For the text-containing cell, return its midpoint in (x, y) coordinate format. 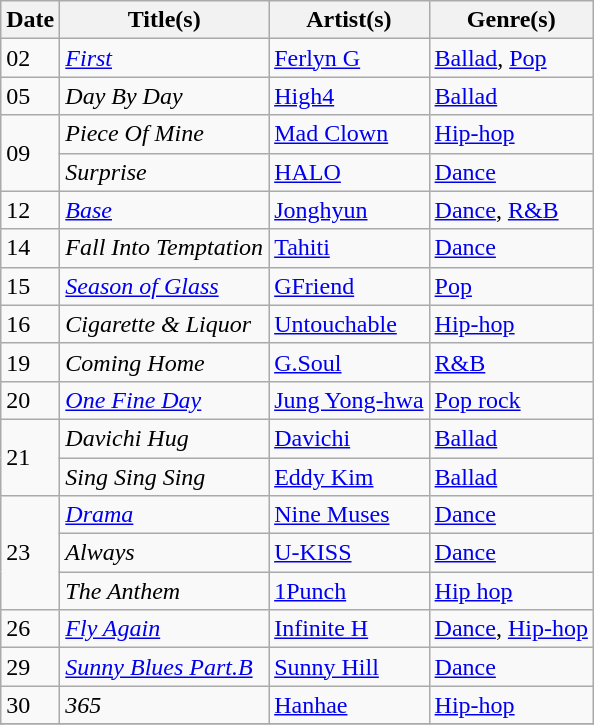
16 (30, 324)
Tahiti (349, 248)
Base (164, 210)
Fall Into Temptation (164, 248)
Hip hop (511, 591)
Infinite H (349, 629)
The Anthem (164, 591)
Davichi (349, 438)
Pop rock (511, 400)
Jung Yong-hwa (349, 400)
Mad Clown (349, 134)
Always (164, 553)
1Punch (349, 591)
26 (30, 629)
Season of Glass (164, 286)
19 (30, 362)
Day By Day (164, 96)
23 (30, 553)
Ballad, Pop (511, 58)
GFriend (349, 286)
One Fine Day (164, 400)
15 (30, 286)
Nine Muses (349, 515)
Jonghyun (349, 210)
Ferlyn G (349, 58)
30 (30, 705)
29 (30, 667)
G.Soul (349, 362)
365 (164, 705)
21 (30, 457)
Cigarette & Liquor (164, 324)
Untouchable (349, 324)
Genre(s) (511, 20)
Sunny Hill (349, 667)
Eddy Kim (349, 477)
Drama (164, 515)
Coming Home (164, 362)
Date (30, 20)
Dance, Hip-hop (511, 629)
Artist(s) (349, 20)
12 (30, 210)
14 (30, 248)
05 (30, 96)
First (164, 58)
Hanhae (349, 705)
U-KISS (349, 553)
Surprise (164, 172)
HALO (349, 172)
Fly Again (164, 629)
Sing Sing Sing (164, 477)
Davichi Hug (164, 438)
Dance, R&B (511, 210)
High4 (349, 96)
09 (30, 153)
R&B (511, 362)
Pop (511, 286)
Piece Of Mine (164, 134)
20 (30, 400)
02 (30, 58)
Title(s) (164, 20)
Sunny Blues Part.B (164, 667)
